For the text-containing cell, return its midpoint in (x, y) coordinate format. 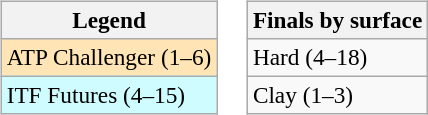
Legend (108, 20)
ITF Futures (4–15) (108, 95)
Clay (1–3) (337, 95)
Hard (4–18) (337, 57)
Finals by surface (337, 20)
ATP Challenger (1–6) (108, 57)
